Find where the given text appears and provide that cell's center as (x, y) coordinate. 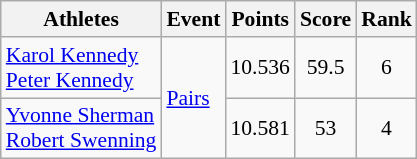
53 (326, 128)
Yvonne ShermanRobert Swenning (82, 128)
Athletes (82, 19)
59.5 (326, 68)
Points (260, 19)
10.581 (260, 128)
Karol KennedyPeter Kennedy (82, 68)
6 (386, 68)
Score (326, 19)
10.536 (260, 68)
Rank (386, 19)
Event (193, 19)
4 (386, 128)
Pairs (193, 98)
